Determine the [X, Y] coordinate at the center of the cell enclosing the given text.  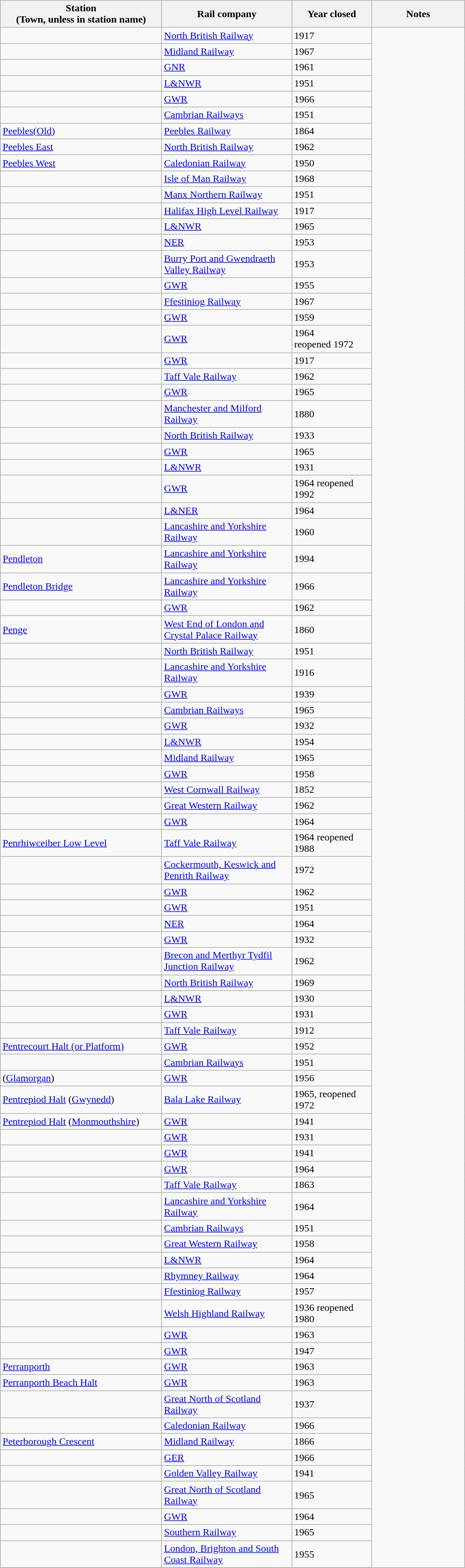
Pendleton Bridge [81, 586]
Penge [81, 630]
1852 [332, 789]
1864 [332, 131]
1960 [332, 532]
1916 [332, 672]
1954 [332, 742]
Manx Northern Railway [227, 194]
London, Brighton and South Coast Railway [227, 1554]
1950 [332, 163]
1961 [332, 67]
1968 [332, 179]
1930 [332, 999]
Pentrepiod Halt (Gwynedd) [81, 1100]
Burry Port and Gwendraeth Valley Railway [227, 264]
Peebles East [81, 147]
West Cornwall Railway [227, 789]
Peterborough Crescent [81, 1442]
1939 [332, 694]
1964 reopened 1988 [332, 843]
1936 reopened 1980 [332, 1313]
Isle of Man Railway [227, 179]
Rail company [227, 14]
Cockermouth, Keswick and Penrith Railway [227, 871]
Peebles Railway [227, 131]
1912 [332, 1030]
West End of London and Crystal Palace Railway [227, 630]
Station(Town, unless in station name) [81, 14]
1959 [332, 317]
1956 [332, 1078]
L&NER [227, 511]
1969 [332, 983]
Penrhiwceiber Low Level [81, 843]
1964 reopened 1992 [332, 488]
Year closed [332, 14]
Pentrepiod Halt (Monmouthshire) [81, 1121]
1972 [332, 871]
Perranporth [81, 1366]
1860 [332, 630]
1866 [332, 1442]
Golden Valley Railway [227, 1474]
Pentrecourt Halt (or Platform) [81, 1046]
Halifax High Level Railway [227, 210]
1880 [332, 414]
1965, reopened 1972 [332, 1100]
1933 [332, 435]
1947 [332, 1351]
1994 [332, 559]
1964reopened 1972 [332, 339]
1937 [332, 1404]
1957 [332, 1292]
Perranporth Beach Halt [81, 1382]
Brecon and Merthyr Tydfil Junction Railway [227, 961]
Pendleton [81, 559]
(Glamorgan) [81, 1078]
GNR [227, 67]
1863 [332, 1185]
Welsh Highland Railway [227, 1313]
GER [227, 1458]
1952 [332, 1046]
Notes [418, 14]
Rhymney Railway [227, 1276]
Manchester and Milford Railway [227, 414]
Peebles West [81, 163]
Southern Railway [227, 1532]
Bala Lake Railway [227, 1100]
Peebles(Old) [81, 131]
